Locate the cell with the specified text and output its [x, y] center coordinate. 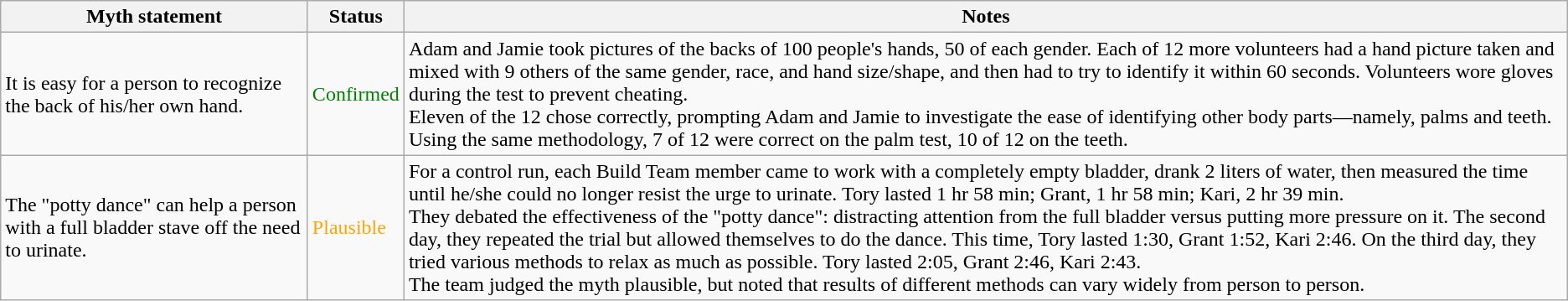
The "potty dance" can help a person with a full bladder stave off the need to urinate. [154, 228]
It is easy for a person to recognize the back of his/her own hand. [154, 94]
Myth statement [154, 17]
Plausible [355, 228]
Notes [985, 17]
Status [355, 17]
Confirmed [355, 94]
